Find where the given text appears and provide that cell's center as [x, y] coordinate. 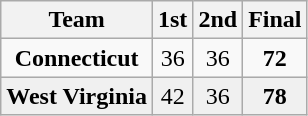
1st [172, 20]
Connecticut [77, 58]
78 [275, 96]
Final [275, 20]
2nd [218, 20]
West Virginia [77, 96]
72 [275, 58]
Team [77, 20]
42 [172, 96]
